Identify which cell holds the provided text, then report its [x, y] central coordinate. 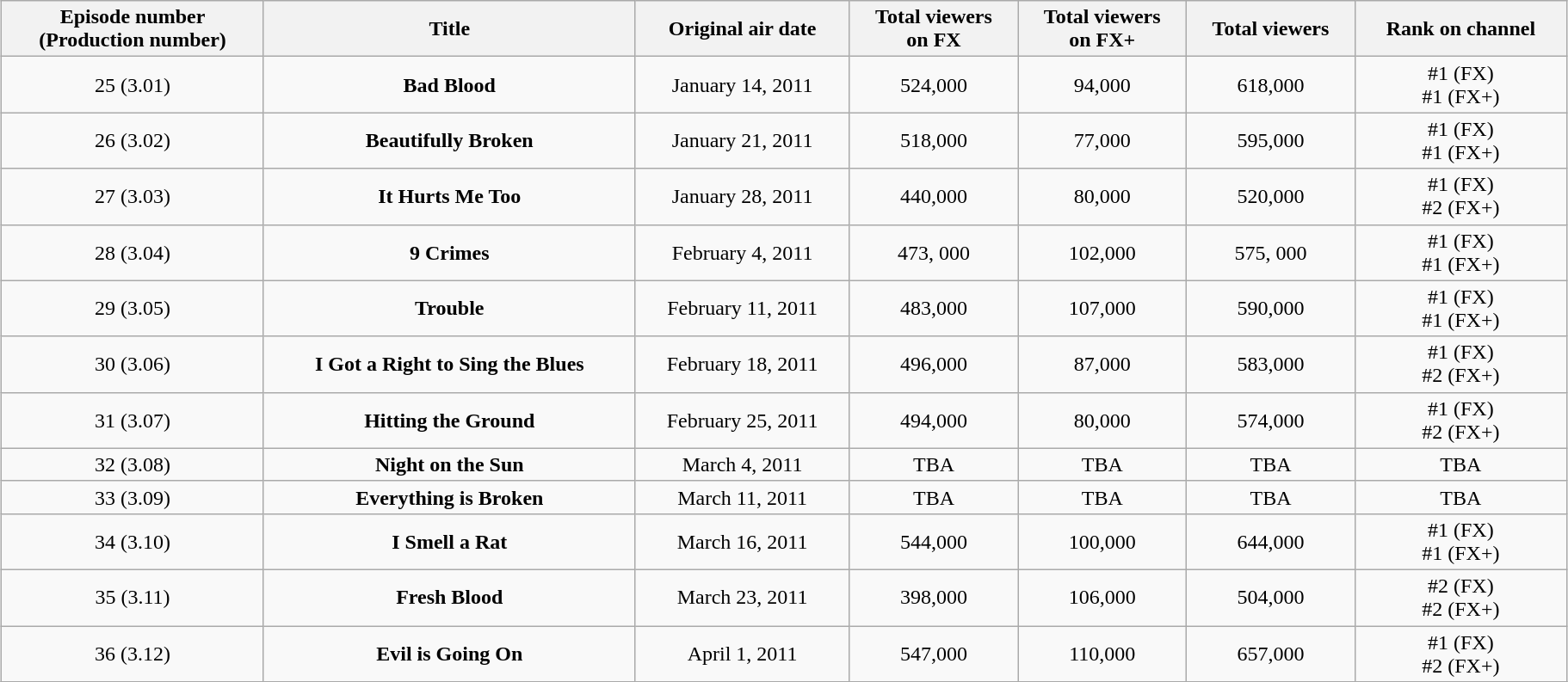
398,000 [934, 597]
504,000 [1271, 597]
87,000 [1102, 365]
Total viewerson FX+ [1102, 29]
574,000 [1271, 420]
March 23, 2011 [742, 597]
657,000 [1271, 654]
595,000 [1271, 141]
28 (3.04) [133, 253]
March 11, 2011 [742, 497]
#2 (FX)#2 (FX+) [1460, 597]
I Got a Right to Sing the Blues [449, 365]
February 4, 2011 [742, 253]
107,000 [1102, 308]
February 25, 2011 [742, 420]
January 14, 2011 [742, 84]
February 18, 2011 [742, 365]
34 (3.10) [133, 542]
473, 000 [934, 253]
544,000 [934, 542]
524,000 [934, 84]
583,000 [1271, 365]
110,000 [1102, 654]
590,000 [1271, 308]
520,000 [1271, 196]
Trouble [449, 308]
April 1, 2011 [742, 654]
32 (3.08) [133, 464]
100,000 [1102, 542]
March 4, 2011 [742, 464]
March 16, 2011 [742, 542]
106,000 [1102, 597]
Total viewers [1271, 29]
518,000 [934, 141]
77,000 [1102, 141]
February 11, 2011 [742, 308]
Night on the Sun [449, 464]
Bad Blood [449, 84]
Fresh Blood [449, 597]
644,000 [1271, 542]
Total viewerson FX [934, 29]
9 Crimes [449, 253]
It Hurts Me Too [449, 196]
94,000 [1102, 84]
Rank on channel [1460, 29]
494,000 [934, 420]
33 (3.09) [133, 497]
Everything is Broken [449, 497]
January 28, 2011 [742, 196]
440,000 [934, 196]
30 (3.06) [133, 365]
January 21, 2011 [742, 141]
Evil is Going On [449, 654]
26 (3.02) [133, 141]
547,000 [934, 654]
102,000 [1102, 253]
I Smell a Rat [449, 542]
Episode number(Production number) [133, 29]
Hitting the Ground [449, 420]
Original air date [742, 29]
575, 000 [1271, 253]
Title [449, 29]
483,000 [934, 308]
618,000 [1271, 84]
35 (3.11) [133, 597]
36 (3.12) [133, 654]
496,000 [934, 365]
27 (3.03) [133, 196]
31 (3.07) [133, 420]
25 (3.01) [133, 84]
29 (3.05) [133, 308]
Beautifully Broken [449, 141]
